Provide the [X, Y] coordinate of the cell's center where the given text is located.  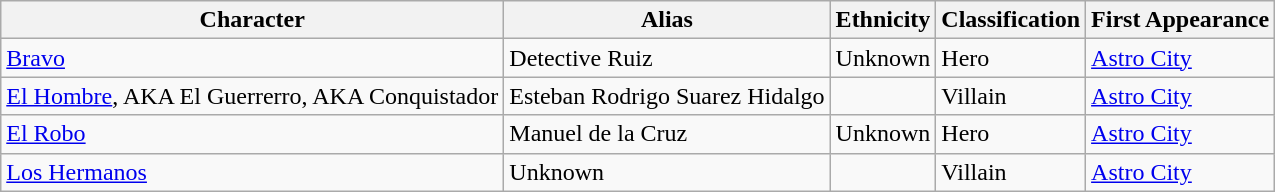
Bravo [252, 58]
El Robo [252, 134]
Esteban Rodrigo Suarez Hidalgo [667, 96]
Los Hermanos [252, 172]
Classification [1011, 20]
Ethnicity [883, 20]
First Appearance [1180, 20]
Manuel de la Cruz [667, 134]
El Hombre, AKA El Guerrerro, AKA Conquistador [252, 96]
Character [252, 20]
Alias [667, 20]
Detective Ruiz [667, 58]
